Capture the cell that displays the provided text and extract its [X, Y] central coordinate. 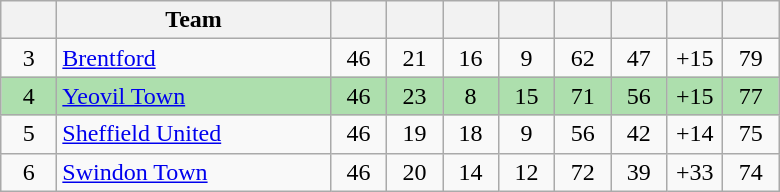
Team [194, 20]
Sheffield United [194, 134]
16 [470, 58]
19 [414, 134]
8 [470, 96]
23 [414, 96]
42 [639, 134]
79 [751, 58]
14 [470, 172]
5 [29, 134]
20 [414, 172]
62 [583, 58]
77 [751, 96]
15 [527, 96]
12 [527, 172]
47 [639, 58]
3 [29, 58]
72 [583, 172]
Swindon Town [194, 172]
Yeovil Town [194, 96]
39 [639, 172]
18 [470, 134]
+14 [695, 134]
71 [583, 96]
75 [751, 134]
21 [414, 58]
4 [29, 96]
74 [751, 172]
Brentford [194, 58]
6 [29, 172]
+33 [695, 172]
